Locate the cell with the specified text and output its (X, Y) center coordinate. 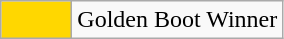
Golden Boot Winner (178, 20)
